For the text-containing cell, return its midpoint in [x, y] coordinate format. 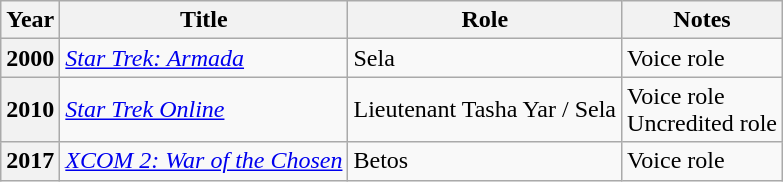
Star Trek Online [204, 110]
Title [204, 20]
Year [30, 20]
Lieutenant Tasha Yar / Sela [485, 110]
Sela [485, 58]
XCOM 2: War of the Chosen [204, 161]
2017 [30, 161]
Betos [485, 161]
Star Trek: Armada [204, 58]
Notes [702, 20]
2010 [30, 110]
Voice roleUncredited role [702, 110]
2000 [30, 58]
Role [485, 20]
